Capture the cell that displays the provided text and extract its (X, Y) central coordinate. 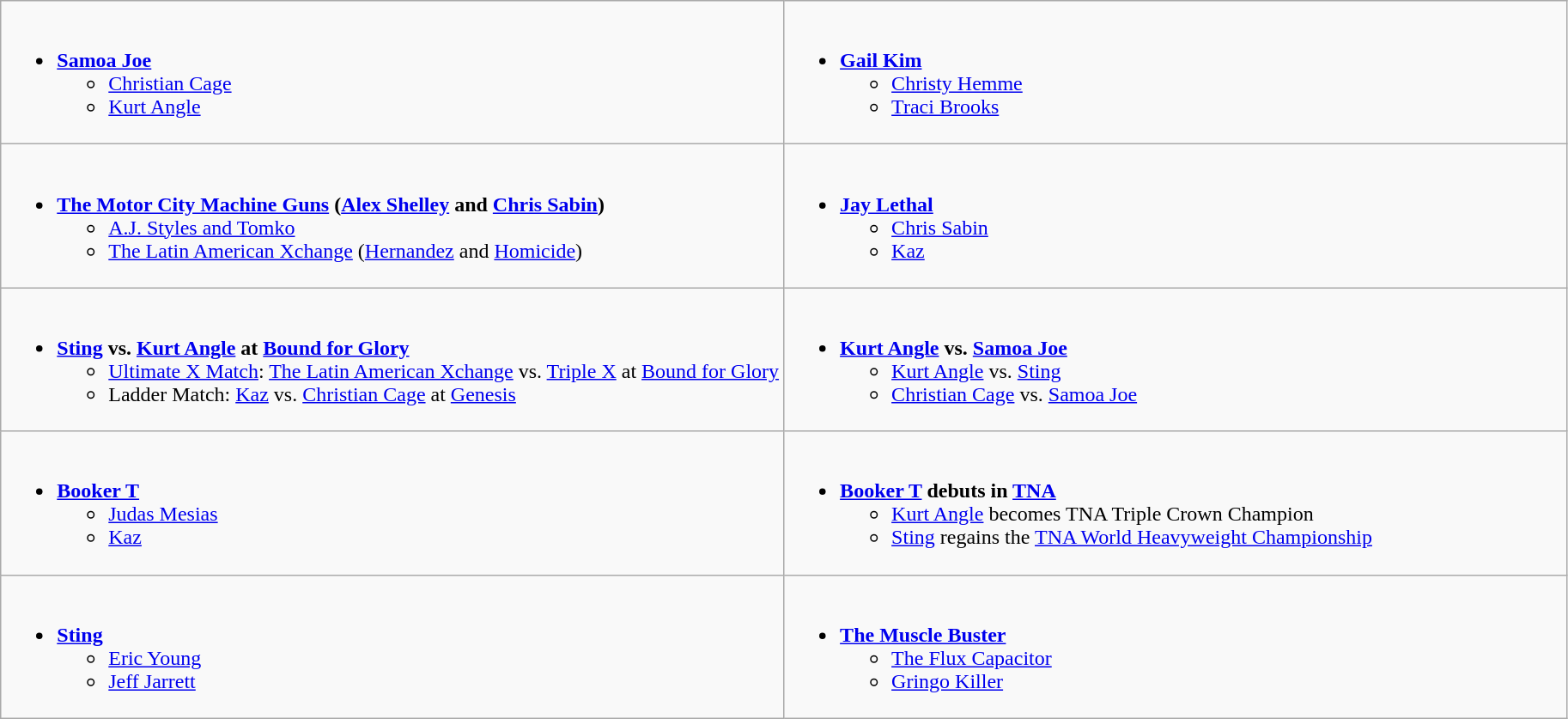
Kurt Angle vs. Samoa JoeKurt Angle vs. StingChristian Cage vs. Samoa Joe (1176, 359)
StingEric YoungJeff Jarrett (392, 646)
Booker TJudas MesiasKaz (392, 503)
Booker T debuts in TNAKurt Angle becomes TNA Triple Crown ChampionSting regains the TNA World Heavyweight Championship (1176, 503)
The Muscle BusterThe Flux CapacitorGringo Killer (1176, 646)
Samoa JoeChristian CageKurt Angle (392, 72)
Jay LethalChris SabinKaz (1176, 216)
The Motor City Machine Guns (Alex Shelley and Chris Sabin)A.J. Styles and TomkoThe Latin American Xchange (Hernandez and Homicide) (392, 216)
Gail KimChristy HemmeTraci Brooks (1176, 72)
